Determine the [X, Y] coordinate at the center of the cell enclosing the given text.  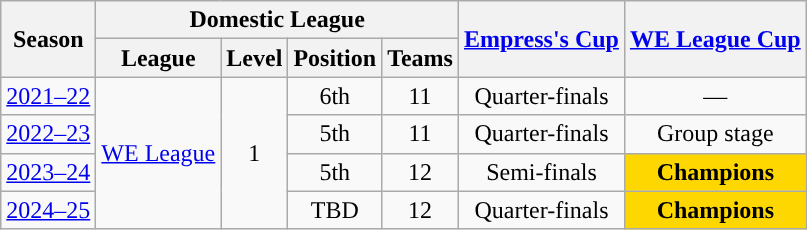
2021–22 [48, 96]
TBD [335, 210]
Season [48, 39]
Domestic League [278, 20]
WE League [158, 153]
Empress's Cup [541, 39]
6th [335, 96]
Teams [420, 58]
2022–23 [48, 134]
Semi-finals [541, 172]
2023–24 [48, 172]
WE League Cup [715, 39]
— [715, 96]
1 [254, 153]
Position [335, 58]
League [158, 58]
2024–25 [48, 210]
Group stage [715, 134]
Level [254, 58]
